Capture the cell that displays the provided text and extract its [x, y] central coordinate. 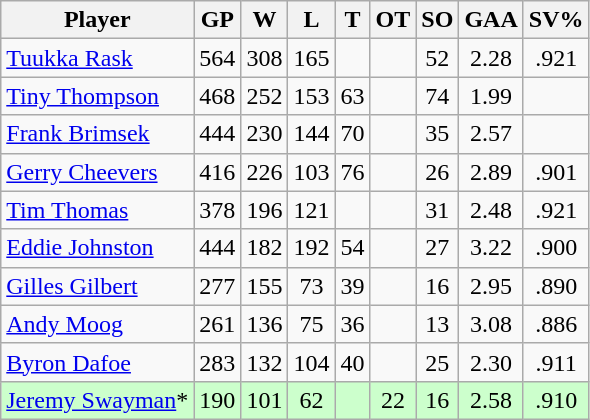
144 [312, 134]
2.58 [491, 400]
230 [264, 134]
2.89 [491, 172]
Frank Brimsek [98, 134]
Player [98, 20]
13 [438, 324]
2.95 [491, 286]
3.08 [491, 324]
.900 [556, 248]
GAA [491, 20]
468 [218, 96]
564 [218, 58]
Eddie Johnston [98, 248]
35 [438, 134]
Gilles Gilbert [98, 286]
132 [264, 362]
3.22 [491, 248]
261 [218, 324]
190 [218, 400]
.886 [556, 324]
39 [352, 286]
GP [218, 20]
26 [438, 172]
SV% [556, 20]
103 [312, 172]
73 [312, 286]
OT [393, 20]
277 [218, 286]
155 [264, 286]
182 [264, 248]
76 [352, 172]
2.30 [491, 362]
25 [438, 362]
70 [352, 134]
63 [352, 96]
W [264, 20]
.890 [556, 286]
252 [264, 96]
36 [352, 324]
Gerry Cheevers [98, 172]
Tiny Thompson [98, 96]
192 [312, 248]
196 [264, 210]
54 [352, 248]
Andy Moog [98, 324]
378 [218, 210]
1.99 [491, 96]
27 [438, 248]
L [312, 20]
121 [312, 210]
104 [312, 362]
2.48 [491, 210]
308 [264, 58]
Tim Thomas [98, 210]
2.57 [491, 134]
31 [438, 210]
.910 [556, 400]
T [352, 20]
416 [218, 172]
283 [218, 362]
Tuukka Rask [98, 58]
SO [438, 20]
2.28 [491, 58]
62 [312, 400]
Byron Dafoe [98, 362]
.901 [556, 172]
.911 [556, 362]
75 [312, 324]
153 [312, 96]
101 [264, 400]
52 [438, 58]
165 [312, 58]
136 [264, 324]
40 [352, 362]
74 [438, 96]
22 [393, 400]
Jeremy Swayman* [98, 400]
226 [264, 172]
